For the text-containing cell, return its midpoint in [x, y] coordinate format. 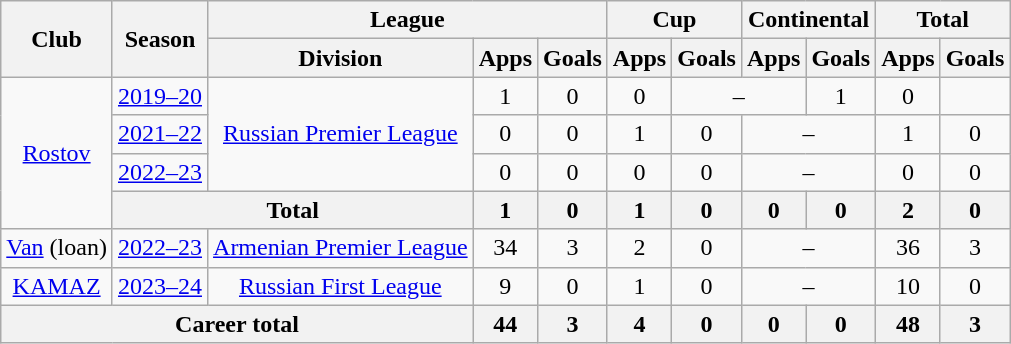
44 [505, 324]
9 [505, 286]
KAMAZ [57, 286]
2019–20 [160, 96]
2021–22 [160, 134]
34 [505, 248]
League [408, 20]
Van (loan) [57, 248]
Russian First League [341, 286]
Armenian Premier League [341, 248]
Continental [808, 20]
2023–24 [160, 286]
Rostov [57, 153]
Club [57, 39]
4 [639, 324]
36 [908, 248]
48 [908, 324]
10 [908, 286]
Season [160, 39]
Russian Premier League [341, 134]
Division [341, 58]
Cup [674, 20]
Career total [237, 324]
